Capture the cell that displays the provided text and extract its [X, Y] central coordinate. 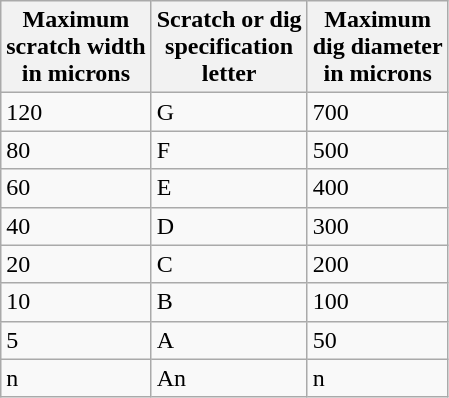
100 [378, 302]
Maximumscratch widthin microns [76, 47]
5 [76, 340]
B [229, 302]
Maximumdig diameterin microns [378, 47]
Scratch or digspecificationletter [229, 47]
D [229, 226]
120 [76, 112]
20 [76, 264]
40 [76, 226]
60 [76, 188]
10 [76, 302]
700 [378, 112]
200 [378, 264]
F [229, 150]
A [229, 340]
80 [76, 150]
500 [378, 150]
C [229, 264]
An [229, 378]
50 [378, 340]
E [229, 188]
300 [378, 226]
400 [378, 188]
G [229, 112]
